Capture the cell that displays the provided text and extract its (X, Y) central coordinate. 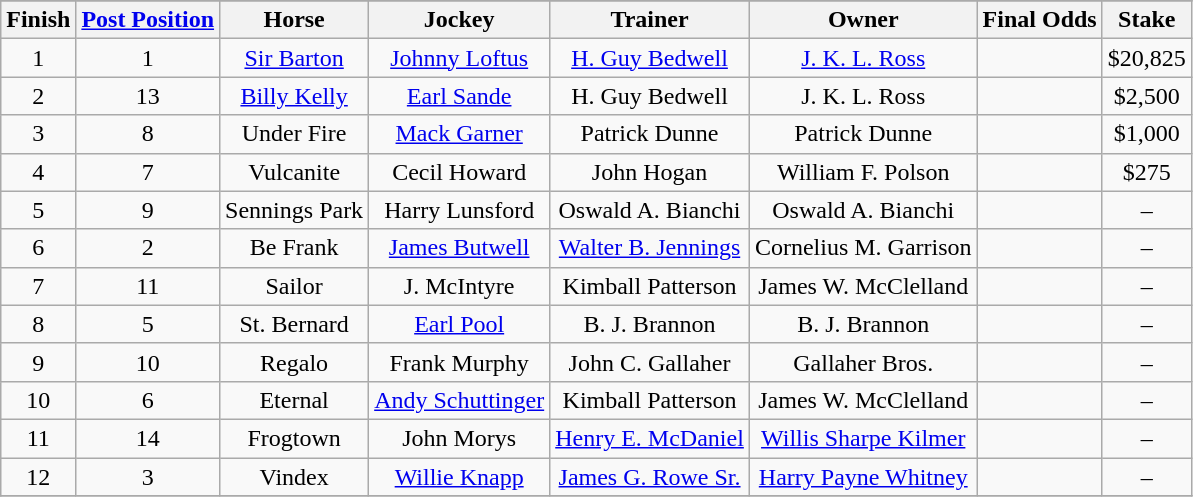
Gallaher Bros. (863, 362)
4 (38, 172)
Trainer (650, 20)
James Butwell (460, 248)
John Morys (460, 438)
Henry E. McDaniel (650, 438)
Regalo (294, 362)
Jockey (460, 20)
Cornelius M. Garrison (863, 248)
Stake (1146, 20)
St. Bernard (294, 324)
12 (38, 477)
Sir Barton (294, 58)
Horse (294, 20)
John Hogan (650, 172)
$1,000 (1146, 134)
J. McIntyre (460, 286)
Billy Kelly (294, 96)
Be Frank (294, 248)
Finish (38, 20)
Vulcanite (294, 172)
Cecil Howard (460, 172)
Willis Sharpe Kilmer (863, 438)
Earl Sande (460, 96)
Post Position (148, 20)
Eternal (294, 400)
Sailor (294, 286)
Owner (863, 20)
Walter B. Jennings (650, 248)
Johnny Loftus (460, 58)
Under Fire (294, 134)
Harry Payne Whitney (863, 477)
Vindex (294, 477)
Sennings Park (294, 210)
Andy Schuttinger (460, 400)
James G. Rowe Sr. (650, 477)
Frogtown (294, 438)
John C. Gallaher (650, 362)
13 (148, 96)
Final Odds (1040, 20)
Willie Knapp (460, 477)
$20,825 (1146, 58)
Harry Lunsford (460, 210)
14 (148, 438)
Mack Garner (460, 134)
William F. Polson (863, 172)
Earl Pool (460, 324)
Frank Murphy (460, 362)
$275 (1146, 172)
$2,500 (1146, 96)
